Provide the (X, Y) coordinate of the cell's center where the given text is located.  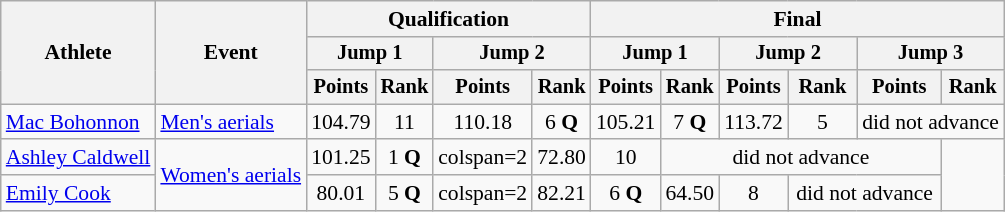
5 Q (405, 193)
Emily Cook (78, 193)
5 (822, 122)
105.21 (626, 122)
7 Q (690, 122)
11 (405, 122)
Jump 3 (930, 54)
Women's aerials (230, 176)
104.79 (340, 122)
72.80 (562, 158)
Event (230, 52)
Ashley Caldwell (78, 158)
64.50 (690, 193)
1 Q (405, 158)
110.18 (482, 122)
10 (626, 158)
101.25 (340, 158)
Athlete (78, 52)
113.72 (754, 122)
Mac Bohonnon (78, 122)
8 (754, 193)
80.01 (340, 193)
Men's aerials (230, 122)
82.21 (562, 193)
Qualification (448, 19)
Final (798, 19)
